Find where the given text appears and provide that cell's center as [x, y] coordinate. 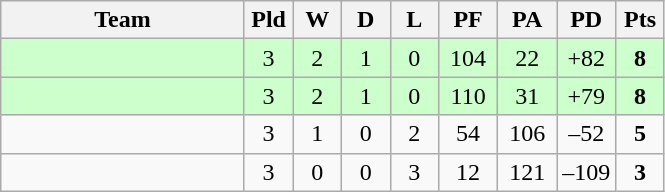
PA [528, 20]
31 [528, 96]
L [414, 20]
22 [528, 58]
110 [468, 96]
121 [528, 172]
–109 [586, 172]
–52 [586, 134]
12 [468, 172]
+82 [586, 58]
106 [528, 134]
Team [123, 20]
Pld [268, 20]
5 [640, 134]
PD [586, 20]
54 [468, 134]
+79 [586, 96]
Pts [640, 20]
D [366, 20]
W [318, 20]
104 [468, 58]
PF [468, 20]
